For the text-containing cell, return its midpoint in [X, Y] coordinate format. 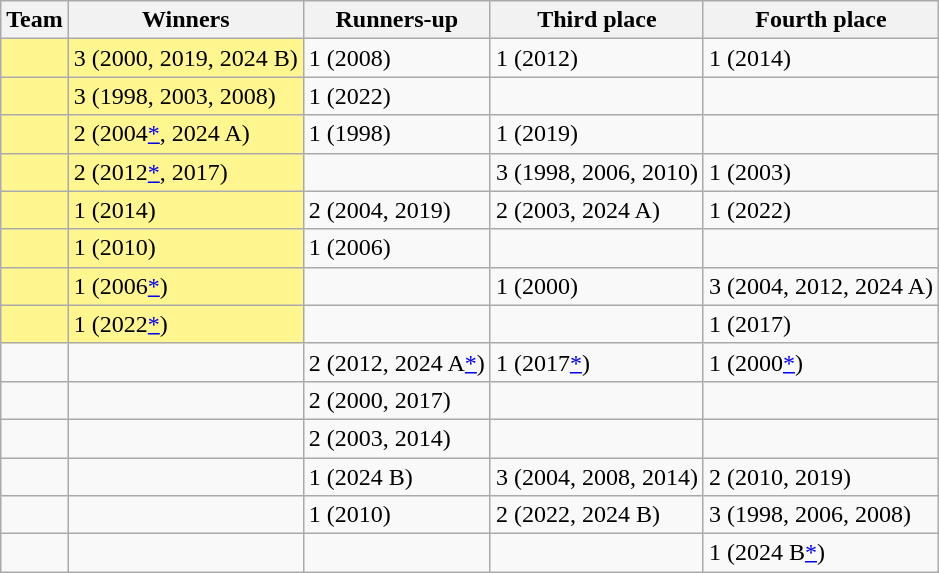
3 (2004, 2012, 2024 A) [820, 286]
2 (2003, 2024 A) [596, 210]
3 (1998, 2006, 2008) [820, 515]
2 (2004*, 2024 A) [186, 134]
1 (2024 B) [396, 477]
2 (2000, 2017) [396, 400]
1 (2000) [596, 286]
1 (2017) [820, 324]
2 (2003, 2014) [396, 438]
1 (2012) [596, 58]
1 (2006*) [186, 286]
Third place [596, 20]
2 (2012*, 2017) [186, 172]
1 (2006) [396, 248]
2 (2004, 2019) [396, 210]
1 (1998) [396, 134]
2 (2010, 2019) [820, 477]
3 (2000, 2019, 2024 B) [186, 58]
1 (2017*) [596, 362]
1 (2019) [596, 134]
1 (2022*) [186, 324]
1 (2024 B*) [820, 553]
Fourth place [820, 20]
Winners [186, 20]
2 (2022, 2024 B) [596, 515]
3 (2004, 2008, 2014) [596, 477]
1 (2008) [396, 58]
Team [35, 20]
Runners-up [396, 20]
1 (2003) [820, 172]
3 (1998, 2006, 2010) [596, 172]
1 (2000*) [820, 362]
3 (1998, 2003, 2008) [186, 96]
2 (2012, 2024 A*) [396, 362]
